Provide the [x, y] coordinate of the cell's center where the given text is located.  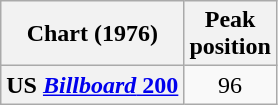
Chart (1976) [92, 34]
US Billboard 200 [92, 85]
Peakposition [230, 34]
96 [230, 85]
